Extract the [x, y] coordinate from the center of the cell holding the provided text.  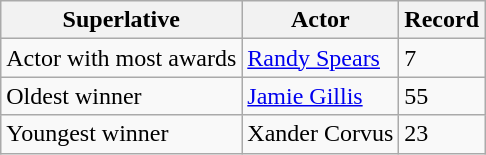
Xander Corvus [320, 134]
23 [442, 134]
Actor with most awards [122, 58]
Youngest winner [122, 134]
Jamie Gillis [320, 96]
Superlative [122, 20]
Actor [320, 20]
55 [442, 96]
Record [442, 20]
Oldest winner [122, 96]
7 [442, 58]
Randy Spears [320, 58]
